Capture the cell that displays the provided text and extract its [x, y] central coordinate. 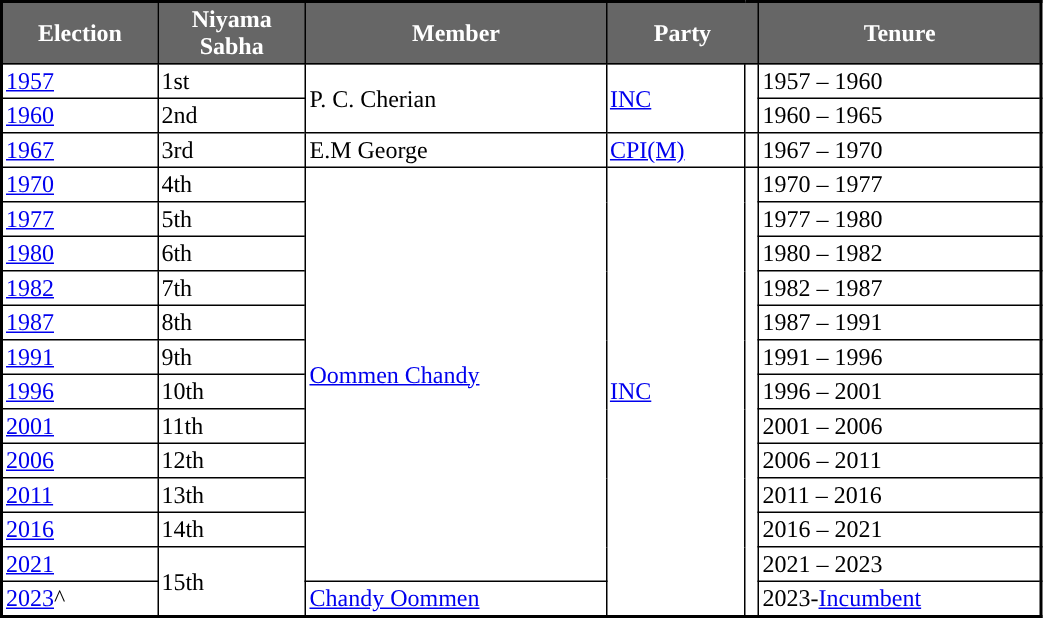
Chandy Oommen [456, 598]
1957 [80, 81]
1982 – 1987 [900, 288]
1967 – 1970 [900, 150]
1987 – 1991 [900, 322]
15th [232, 582]
1996 [80, 391]
1957 – 1960 [900, 81]
1970 [80, 184]
4th [232, 184]
2006 – 2011 [900, 460]
Election [80, 33]
3rd [232, 150]
1960 [80, 115]
1982 [80, 288]
1st [232, 81]
E.M George [456, 150]
11th [232, 426]
2016 – 2021 [900, 529]
2011 [80, 495]
7th [232, 288]
2021 – 2023 [900, 564]
1960 – 1965 [900, 115]
2nd [232, 115]
1977 [80, 219]
1980 [80, 253]
1967 [80, 150]
Member [456, 33]
1987 [80, 322]
Party [682, 33]
1977 – 1980 [900, 219]
1980 – 1982 [900, 253]
P. C. Cherian [456, 98]
1991 – 1996 [900, 357]
CPI(M) [676, 150]
5th [232, 219]
NiyamaSabha [232, 33]
2016 [80, 529]
2021 [80, 564]
1996 – 2001 [900, 391]
9th [232, 357]
6th [232, 253]
1970 – 1977 [900, 184]
14th [232, 529]
8th [232, 322]
2006 [80, 460]
10th [232, 391]
2011 – 2016 [900, 495]
1991 [80, 357]
2001 [80, 426]
12th [232, 460]
13th [232, 495]
Tenure [900, 33]
2023-Incumbent [900, 598]
2023^ [80, 598]
2001 – 2006 [900, 426]
Oommen Chandy [456, 374]
